Locate the cell with the specified text and output its [x, y] center coordinate. 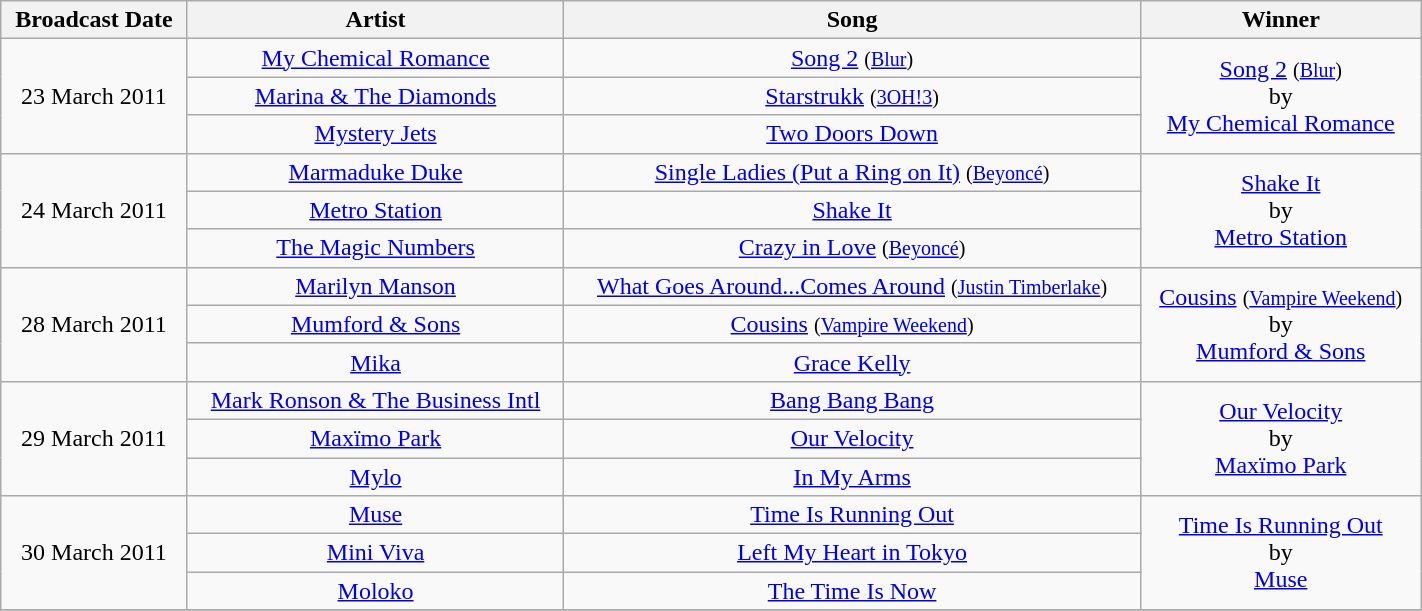
Time Is Running Out [852, 515]
Shake ItbyMetro Station [1280, 210]
Cousins (Vampire Weekend)byMumford & Sons [1280, 324]
Mylo [376, 477]
Muse [376, 515]
Broadcast Date [94, 20]
30 March 2011 [94, 553]
28 March 2011 [94, 324]
Single Ladies (Put a Ring on It) (Beyoncé) [852, 172]
Bang Bang Bang [852, 400]
Winner [1280, 20]
Maxïmo Park [376, 438]
Mark Ronson & The Business Intl [376, 400]
Marmaduke Duke [376, 172]
What Goes Around...Comes Around (Justin Timberlake) [852, 286]
Metro Station [376, 210]
Grace Kelly [852, 362]
Mumford & Sons [376, 324]
My Chemical Romance [376, 58]
Crazy in Love (Beyoncé) [852, 248]
Shake It [852, 210]
Artist [376, 20]
Mika [376, 362]
Two Doors Down [852, 134]
Our VelocitybyMaxïmo Park [1280, 438]
Song [852, 20]
23 March 2011 [94, 96]
Marina & The Diamonds [376, 96]
The Time Is Now [852, 591]
29 March 2011 [94, 438]
24 March 2011 [94, 210]
Our Velocity [852, 438]
Marilyn Manson [376, 286]
Mystery Jets [376, 134]
Left My Heart in Tokyo [852, 553]
Mini Viva [376, 553]
Song 2 (Blur) [852, 58]
Cousins (Vampire Weekend) [852, 324]
Moloko [376, 591]
Starstrukk (3OH!3) [852, 96]
In My Arms [852, 477]
Time Is Running OutbyMuse [1280, 553]
Song 2 (Blur)byMy Chemical Romance [1280, 96]
The Magic Numbers [376, 248]
